Detect which cell encompasses the target text, then output its (x, y) center coordinate. 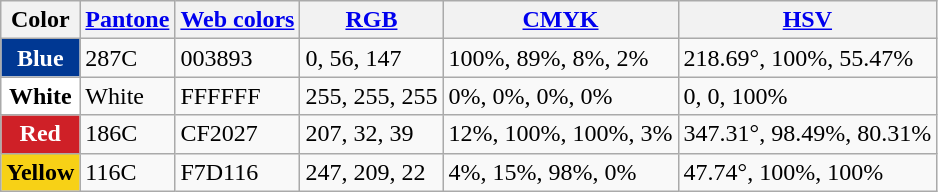
47.74°, 100%, 100% (808, 172)
CMYK (560, 20)
HSV (808, 20)
116C (128, 172)
RGB (372, 20)
Pantone (128, 20)
Web colors (238, 20)
287C (128, 58)
100%, 89%, 8%, 2% (560, 58)
4%, 15%, 98%, 0% (560, 172)
CF2027 (238, 134)
003893 (238, 58)
Blue (40, 58)
347.31°, 98.49%, 80.31% (808, 134)
0%, 0%, 0%, 0% (560, 96)
218.69°, 100%, 55.47% (808, 58)
247, 209, 22 (372, 172)
207, 32, 39 (372, 134)
Red (40, 134)
Yellow (40, 172)
FFFFFF (238, 96)
186C (128, 134)
255, 255, 255 (372, 96)
12%, 100%, 100%, 3% (560, 134)
0, 0, 100% (808, 96)
F7D116 (238, 172)
Color (40, 20)
0, 56, 147 (372, 58)
